Capture the cell that displays the provided text and extract its [x, y] central coordinate. 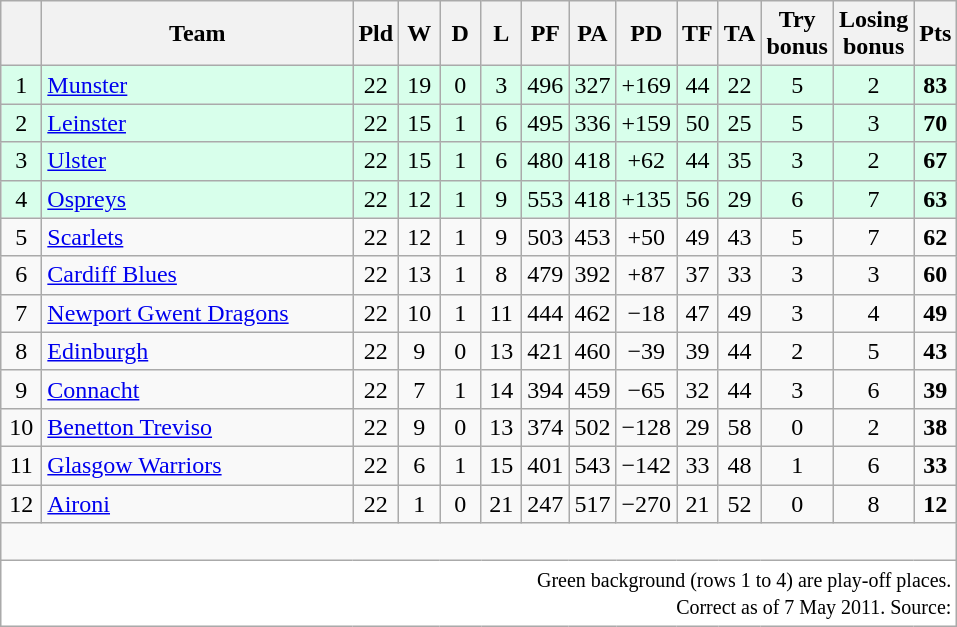
496 [546, 85]
Edinburgh [198, 351]
Ulster [198, 161]
Aironi [198, 503]
50 [698, 123]
495 [546, 123]
543 [592, 465]
Scarlets [198, 237]
+159 [646, 123]
47 [698, 313]
−18 [646, 313]
63 [936, 199]
62 [936, 237]
14 [502, 389]
70 [936, 123]
444 [546, 313]
Team [198, 34]
Benetton Treviso [198, 427]
Connacht [198, 389]
Pld [376, 34]
401 [546, 465]
Glasgow Warriors [198, 465]
+169 [646, 85]
Green background (rows 1 to 4) are play-off places.Correct as of 7 May 2011. Source: [479, 594]
67 [936, 161]
TA [740, 34]
+62 [646, 161]
421 [546, 351]
D [460, 34]
553 [546, 199]
336 [592, 123]
247 [546, 503]
L [502, 34]
327 [592, 85]
480 [546, 161]
−142 [646, 465]
Munster [198, 85]
32 [698, 389]
517 [592, 503]
Newport Gwent Dragons [198, 313]
460 [592, 351]
502 [592, 427]
−65 [646, 389]
52 [740, 503]
394 [546, 389]
PD [646, 34]
38 [936, 427]
392 [592, 275]
Losing bonus [873, 34]
58 [740, 427]
Leinster [198, 123]
+87 [646, 275]
462 [592, 313]
Try bonus [797, 34]
60 [936, 275]
Cardiff Blues [198, 275]
Ospreys [198, 199]
459 [592, 389]
−128 [646, 427]
19 [420, 85]
479 [546, 275]
503 [546, 237]
W [420, 34]
TF [698, 34]
PF [546, 34]
25 [740, 123]
35 [740, 161]
37 [698, 275]
+50 [646, 237]
56 [698, 199]
−39 [646, 351]
374 [546, 427]
−270 [646, 503]
Pts [936, 34]
83 [936, 85]
48 [740, 465]
PA [592, 34]
+135 [646, 199]
453 [592, 237]
